Output the [X, Y] coordinate of the center of the cell containing the given text.  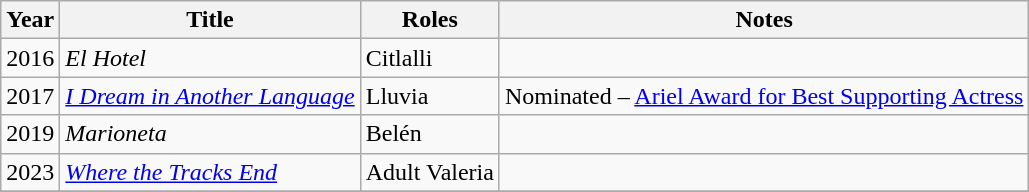
Where the Tracks End [210, 172]
El Hotel [210, 58]
2017 [30, 96]
2016 [30, 58]
Lluvia [430, 96]
Marioneta [210, 134]
Adult Valeria [430, 172]
Citlalli [430, 58]
Roles [430, 20]
2019 [30, 134]
Title [210, 20]
Year [30, 20]
Belén [430, 134]
Nominated – Ariel Award for Best Supporting Actress [764, 96]
I Dream in Another Language [210, 96]
Notes [764, 20]
2023 [30, 172]
